Extract the [X, Y] coordinate from the center of the cell holding the provided text.  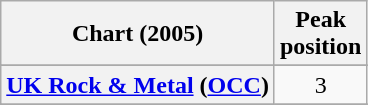
3 [320, 85]
Peakposition [320, 34]
Chart (2005) [138, 34]
UK Rock & Metal (OCC) [138, 85]
